Locate the cell with the specified text and output its [x, y] center coordinate. 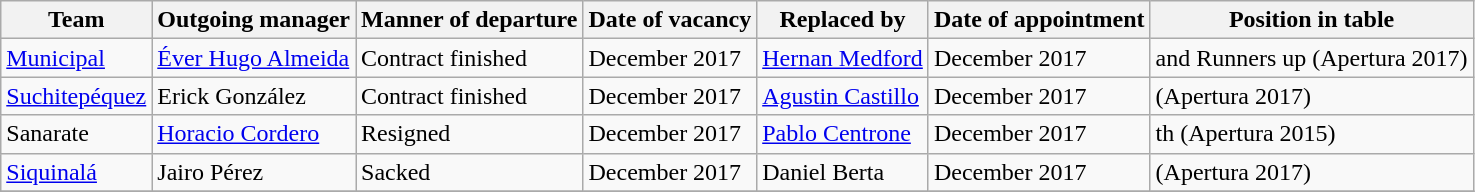
Hernan Medford [843, 58]
Manner of departure [470, 20]
Sanarate [76, 134]
Team [76, 20]
Date of appointment [1039, 20]
Municipal [76, 58]
Erick González [254, 96]
and Runners up (Apertura 2017) [1312, 58]
Daniel Berta [843, 172]
Resigned [470, 134]
Agustin Castillo [843, 96]
Replaced by [843, 20]
Pablo Centrone [843, 134]
Siquinalá [76, 172]
Outgoing manager [254, 20]
Jairo Pérez [254, 172]
th (Apertura 2015) [1312, 134]
Position in table [1312, 20]
Horacio Cordero [254, 134]
Sacked [470, 172]
Suchitepéquez [76, 96]
Date of vacancy [670, 20]
Éver Hugo Almeida [254, 58]
